Identify which cell holds the provided text, then report its [X, Y] central coordinate. 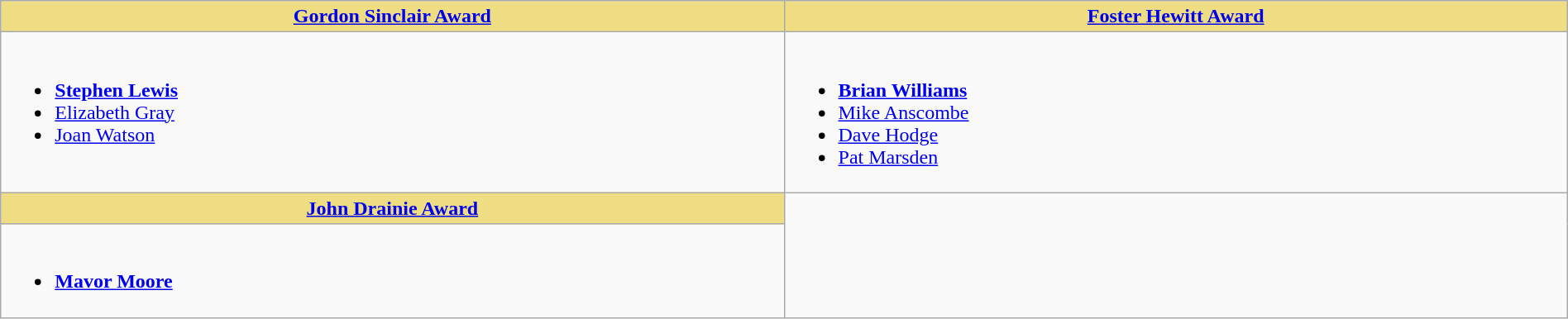
John Drainie Award [392, 208]
Foster Hewitt Award [1176, 17]
Brian WilliamsMike AnscombeDave HodgePat Marsden [1176, 112]
Mavor Moore [392, 271]
Gordon Sinclair Award [392, 17]
Stephen LewisElizabeth GrayJoan Watson [392, 112]
